For the text-containing cell, return its midpoint in (X, Y) coordinate format. 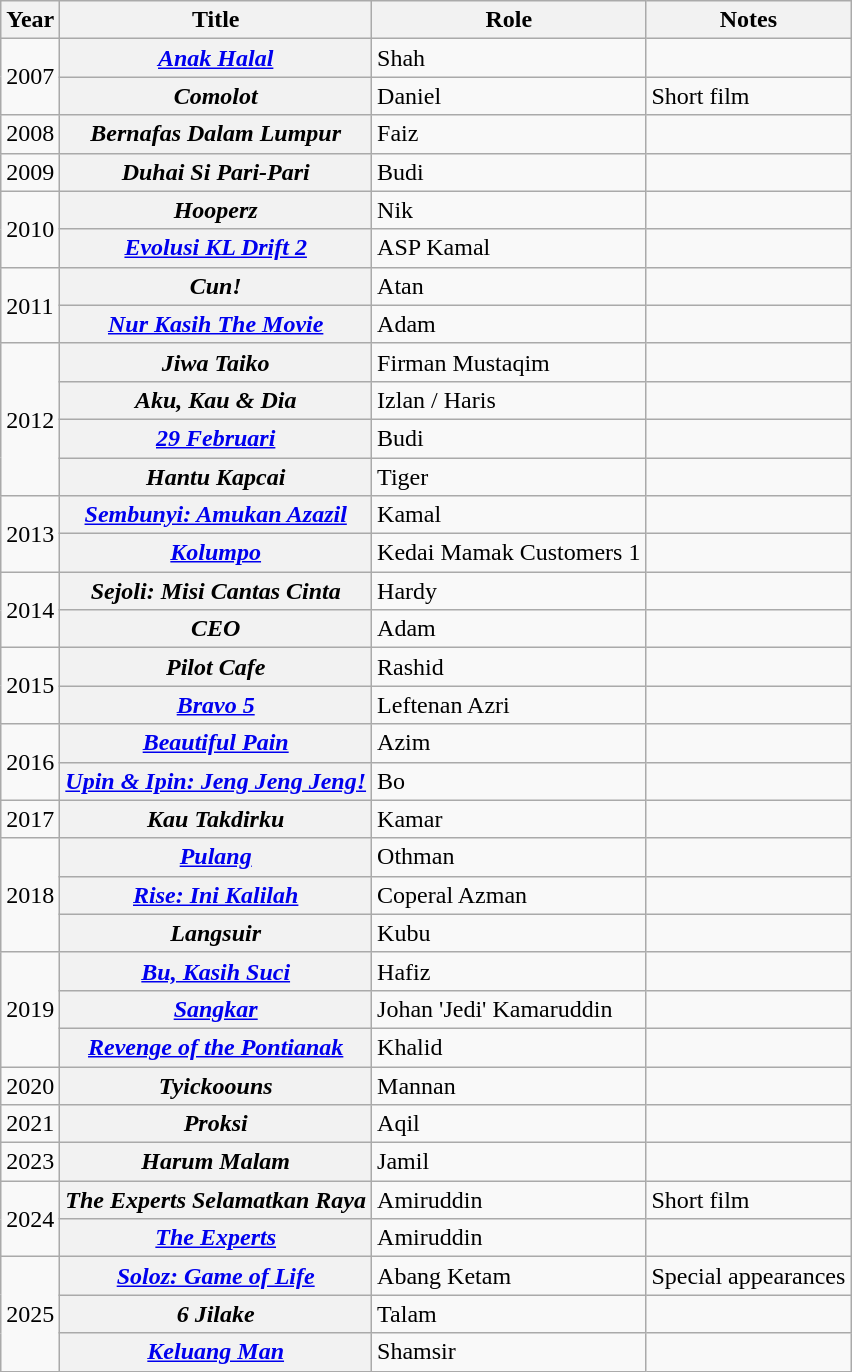
Cun! (216, 286)
Soloz: Game of Life (216, 1276)
Sejoli: Misi Cantas Cinta (216, 591)
2020 (30, 1085)
Kubu (509, 933)
Talam (509, 1314)
Bernafas Dalam Lumpur (216, 134)
Leftenan Azri (509, 705)
Kau Takdirku (216, 819)
29 Februari (216, 438)
Special appearances (748, 1276)
Hafiz (509, 971)
2007 (30, 77)
2017 (30, 819)
2014 (30, 610)
Pulang (216, 857)
Harum Malam (216, 1162)
Sembunyi: Amukan Azazil (216, 515)
The Experts Selamatkan Raya (216, 1200)
Year (30, 20)
Beautiful Pain (216, 743)
Tiger (509, 477)
2025 (30, 1314)
Upin & Ipin: Jeng Jeng Jeng! (216, 781)
Khalid (509, 1047)
Johan 'Jedi' Kamaruddin (509, 1009)
Coperal Azman (509, 895)
Hooperz (216, 210)
2011 (30, 305)
Rashid (509, 667)
Bu, Kasih Suci (216, 971)
Rise: Ini Kalilah (216, 895)
2013 (30, 534)
Role (509, 20)
Jiwa Taiko (216, 362)
Anak Halal (216, 58)
2018 (30, 895)
ASP Kamal (509, 248)
Hantu Kapcai (216, 477)
Kedai Mamak Customers 1 (509, 553)
2023 (30, 1162)
2008 (30, 134)
2016 (30, 762)
Bo (509, 781)
CEO (216, 629)
Azim (509, 743)
Firman Mustaqim (509, 362)
2015 (30, 686)
Pilot Cafe (216, 667)
Abang Ketam (509, 1276)
Aqil (509, 1124)
Keluang Man (216, 1352)
Aku, Kau & Dia (216, 400)
Atan (509, 286)
Kamal (509, 515)
Othman (509, 857)
Faiz (509, 134)
Mannan (509, 1085)
Proksi (216, 1124)
Daniel (509, 96)
Sangkar (216, 1009)
Jamil (509, 1162)
2024 (30, 1219)
Langsuir (216, 933)
Kolumpo (216, 553)
Izlan / Haris (509, 400)
Revenge of the Pontianak (216, 1047)
Bravo 5 (216, 705)
Shamsir (509, 1352)
2021 (30, 1124)
2010 (30, 229)
Tyickoouns (216, 1085)
Title (216, 20)
Comolot (216, 96)
2019 (30, 1009)
Notes (748, 20)
Nik (509, 210)
2009 (30, 172)
2012 (30, 419)
Nur Kasih The Movie (216, 324)
Duhai Si Pari-Pari (216, 172)
Shah (509, 58)
Evolusi KL Drift 2 (216, 248)
Kamar (509, 819)
6 Jilake (216, 1314)
The Experts (216, 1238)
Hardy (509, 591)
